Identify which cell holds the provided text, then report its (x, y) central coordinate. 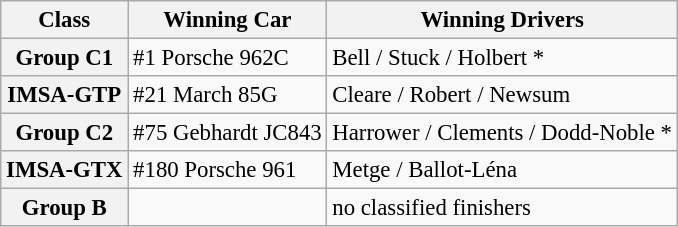
#75 Gebhardt JC843 (228, 133)
Harrower / Clements / Dodd-Noble * (502, 133)
Winning Drivers (502, 20)
IMSA-GTP (64, 95)
#1 Porsche 962C (228, 58)
Class (64, 20)
Winning Car (228, 20)
no classified finishers (502, 208)
Group B (64, 208)
Group C1 (64, 58)
#180 Porsche 961 (228, 170)
Bell / Stuck / Holbert * (502, 58)
Group C2 (64, 133)
Metge / Ballot-Léna (502, 170)
IMSA-GTX (64, 170)
Cleare / Robert / Newsum (502, 95)
#21 March 85G (228, 95)
